Provide the [x, y] coordinate of the cell's center where the given text is located.  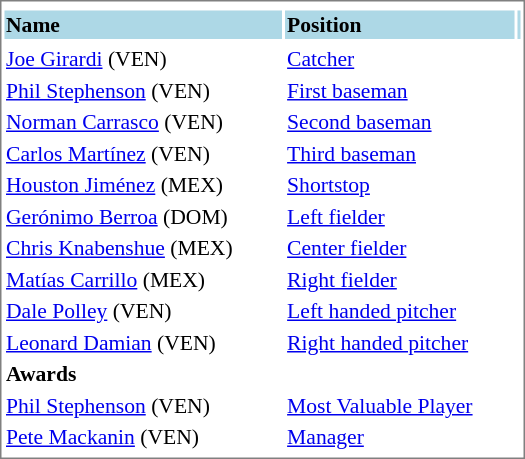
Right fielder [400, 280]
Leonard Damian (VEN) [143, 342]
Left fielder [400, 216]
Carlos Martínez (VEN) [143, 154]
Third baseman [400, 154]
Catcher [400, 59]
Chris Knabenshue (MEX) [143, 248]
Awards [143, 374]
Name [143, 24]
Manager [400, 437]
Most Valuable Player [400, 406]
Second baseman [400, 122]
Right handed pitcher [400, 342]
Pete Mackanin (VEN) [143, 437]
First baseman [400, 90]
Norman Carrasco (VEN) [143, 122]
Shortstop [400, 185]
Joe Girardi (VEN) [143, 59]
Left handed pitcher [400, 311]
Houston Jiménez (MEX) [143, 185]
Matías Carrillo (MEX) [143, 280]
Dale Polley (VEN) [143, 311]
Center fielder [400, 248]
Position [400, 24]
Gerónimo Berroa (DOM) [143, 216]
